For the text-containing cell, return its midpoint in (X, Y) coordinate format. 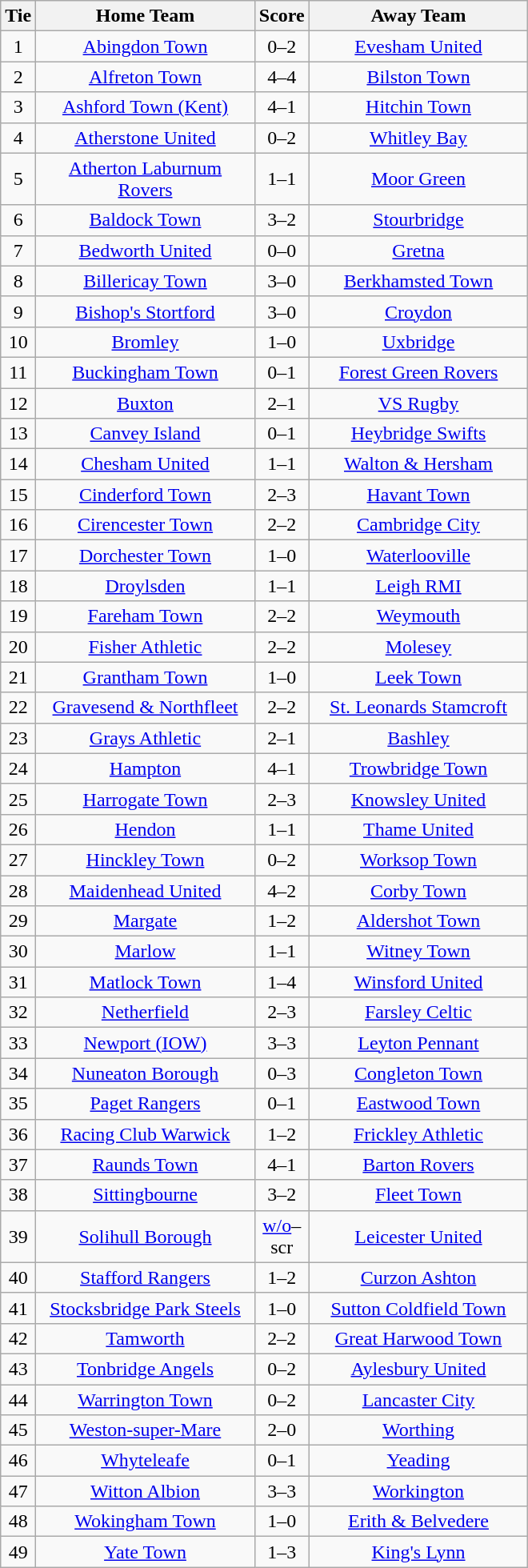
Eastwood Town (418, 1104)
Racing Club Warwick (146, 1134)
Newport (IOW) (146, 1043)
Lancaster City (418, 1400)
16 (18, 525)
23 (18, 738)
Tamworth (146, 1338)
6 (18, 220)
0–3 (282, 1073)
Uxbridge (418, 342)
Bishop's Stortford (146, 311)
43 (18, 1369)
31 (18, 982)
Hampton (146, 768)
Thame United (418, 829)
Yate Town (146, 1552)
Evesham United (418, 46)
Witney Town (418, 952)
St. Leonards Stamcroft (418, 708)
Stourbridge (418, 220)
Fisher Athletic (146, 647)
2–0 (282, 1430)
Raunds Town (146, 1165)
Cinderford Town (146, 495)
Hinckley Town (146, 860)
21 (18, 677)
Molesey (418, 647)
Atherstone United (146, 138)
Abingdon Town (146, 46)
Gravesend & Northfleet (146, 708)
29 (18, 921)
Berkhamsted Town (418, 281)
Margate (146, 921)
4–4 (282, 77)
1–3 (282, 1552)
Bashley (418, 738)
40 (18, 1277)
13 (18, 434)
12 (18, 403)
34 (18, 1073)
8 (18, 281)
11 (18, 372)
Farsley Celtic (418, 1013)
Knowsley United (418, 799)
25 (18, 799)
Leyton Pennant (418, 1043)
Atherton Laburnum Rovers (146, 179)
Tonbridge Angels (146, 1369)
Hendon (146, 829)
Corby Town (418, 891)
Cambridge City (418, 525)
5 (18, 179)
24 (18, 768)
44 (18, 1400)
Harrogate Town (146, 799)
Maidenhead United (146, 891)
Havant Town (418, 495)
Baldock Town (146, 220)
18 (18, 586)
Witton Albion (146, 1491)
Waterlooville (418, 555)
Solihull Borough (146, 1236)
36 (18, 1134)
Ashford Town (Kent) (146, 107)
26 (18, 829)
10 (18, 342)
Wokingham Town (146, 1522)
14 (18, 464)
Grays Athletic (146, 738)
0–0 (282, 251)
Leigh RMI (418, 586)
Netherfield (146, 1013)
Score (282, 16)
Barton Rovers (418, 1165)
4 (18, 138)
Marlow (146, 952)
49 (18, 1552)
Dorchester Town (146, 555)
Buckingham Town (146, 372)
Warrington Town (146, 1400)
Fareham Town (146, 616)
Canvey Island (146, 434)
Whitley Bay (418, 138)
Away Team (418, 16)
38 (18, 1195)
30 (18, 952)
Yeading (418, 1461)
Nuneaton Borough (146, 1073)
Whyteleafe (146, 1461)
37 (18, 1165)
28 (18, 891)
Paget Rangers (146, 1104)
46 (18, 1461)
Heybridge Swifts (418, 434)
Grantham Town (146, 677)
VS Rugby (418, 403)
Congleton Town (418, 1073)
Great Harwood Town (418, 1338)
22 (18, 708)
15 (18, 495)
Leicester United (418, 1236)
4–2 (282, 891)
7 (18, 251)
Worthing (418, 1430)
Weymouth (418, 616)
Trowbridge Town (418, 768)
35 (18, 1104)
w/o–scr (282, 1236)
9 (18, 311)
39 (18, 1236)
Buxton (146, 403)
Stafford Rangers (146, 1277)
Matlock Town (146, 982)
41 (18, 1308)
Chesham United (146, 464)
Frickley Athletic (418, 1134)
Leek Town (418, 677)
Bilston Town (418, 77)
Gretna (418, 251)
Home Team (146, 16)
20 (18, 647)
Stocksbridge Park Steels (146, 1308)
27 (18, 860)
Hitchin Town (418, 107)
47 (18, 1491)
Croydon (418, 311)
Forest Green Rovers (418, 372)
Sutton Coldfield Town (418, 1308)
Aldershot Town (418, 921)
Worksop Town (418, 860)
Workington (418, 1491)
Sittingbourne (146, 1195)
33 (18, 1043)
Fleet Town (418, 1195)
Winsford United (418, 982)
King's Lynn (418, 1552)
17 (18, 555)
Walton & Hersham (418, 464)
Droylsden (146, 586)
Tie (18, 16)
Aylesbury United (418, 1369)
Cirencester Town (146, 525)
Moor Green (418, 179)
19 (18, 616)
42 (18, 1338)
2 (18, 77)
48 (18, 1522)
45 (18, 1430)
Weston-super-Mare (146, 1430)
32 (18, 1013)
Bedworth United (146, 251)
1 (18, 46)
Alfreton Town (146, 77)
Curzon Ashton (418, 1277)
Erith & Belvedere (418, 1522)
Bromley (146, 342)
3 (18, 107)
1–4 (282, 982)
Billericay Town (146, 281)
